Locate the cell with the specified text and output its [X, Y] center coordinate. 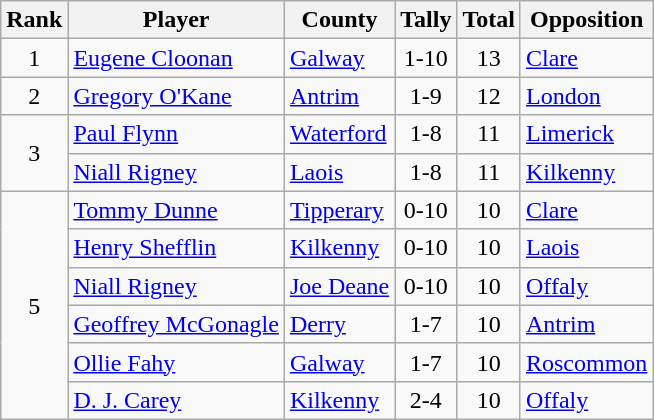
Tally [426, 20]
Geoffrey McGonagle [176, 324]
Derry [339, 324]
Eugene Cloonan [176, 58]
12 [489, 96]
D. J. Carey [176, 400]
Rank [34, 20]
Waterford [339, 134]
London [586, 96]
Henry Shefflin [176, 248]
2 [34, 96]
Joe Deane [339, 286]
Tipperary [339, 210]
Paul Flynn [176, 134]
13 [489, 58]
3 [34, 153]
Limerick [586, 134]
Opposition [586, 20]
Total [489, 20]
1 [34, 58]
Tommy Dunne [176, 210]
1-9 [426, 96]
Player [176, 20]
County [339, 20]
Roscommon [586, 362]
5 [34, 305]
1-10 [426, 58]
Gregory O'Kane [176, 96]
Ollie Fahy [176, 362]
2-4 [426, 400]
